Return the (X, Y) coordinate for the center point of the cell that contains the specified text.  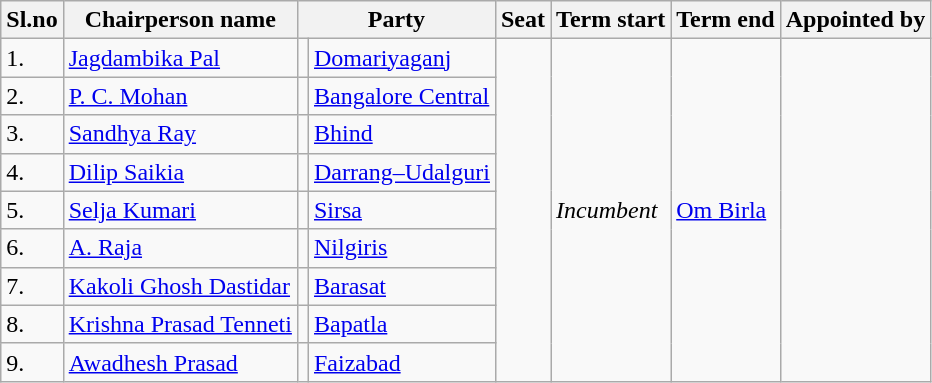
Darrang–Udalguri (402, 172)
5. (32, 210)
Domariyaganj (402, 58)
8. (32, 324)
3. (32, 134)
6. (32, 248)
Seat (522, 20)
P. C. Mohan (180, 96)
Term end (726, 20)
Chairperson name (180, 20)
1. (32, 58)
Party (396, 20)
Sirsa (402, 210)
9. (32, 362)
Krishna Prasad Tenneti (180, 324)
Bangalore Central (402, 96)
Nilgiris (402, 248)
Kakoli Ghosh Dastidar (180, 286)
A. Raja (180, 248)
2. (32, 96)
7. (32, 286)
Dilip Saikia (180, 172)
Selja Kumari (180, 210)
Sl.no (32, 20)
4. (32, 172)
Incumbent (611, 210)
Om Birla (726, 210)
Barasat (402, 286)
Faizabad (402, 362)
Term start (611, 20)
Bhind (402, 134)
Bapatla (402, 324)
Awadhesh Prasad (180, 362)
Appointed by (855, 20)
Sandhya Ray (180, 134)
Jagdambika Pal (180, 58)
